Scan for the cell matching the given text and deliver its [X, Y] coordinate at center. 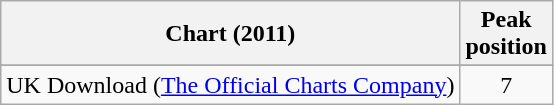
Chart (2011) [230, 34]
Peakposition [506, 34]
7 [506, 85]
UK Download (The Official Charts Company) [230, 85]
